Provide the (X, Y) coordinate of the cell's center where the given text is located.  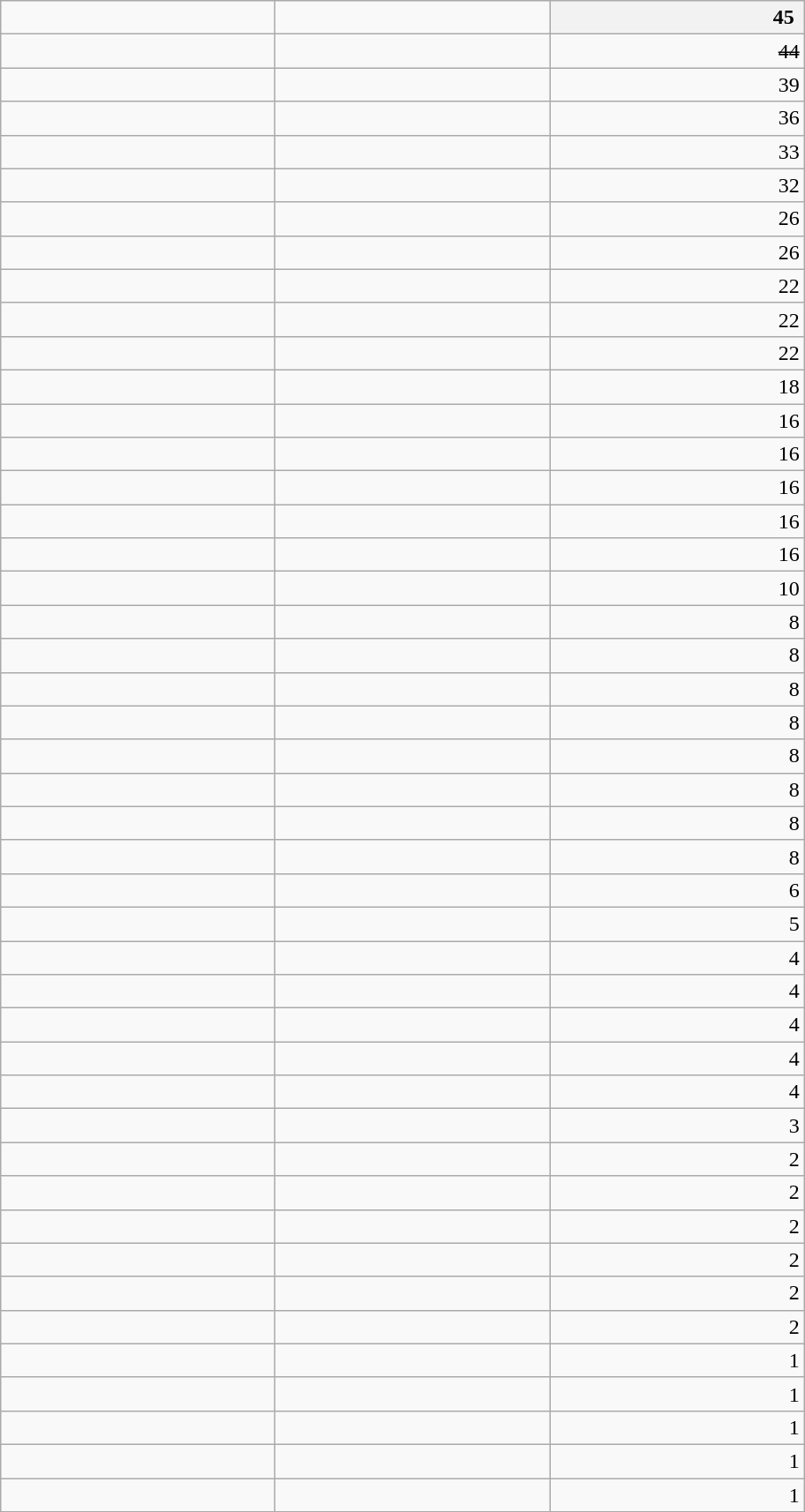
33 (677, 152)
6 (677, 890)
44 (677, 51)
3 (677, 1126)
5 (677, 924)
36 (677, 118)
18 (677, 386)
39 (677, 85)
10 (677, 588)
45 (677, 18)
32 (677, 185)
